Provide the (X, Y) coordinate of the cell's center where the given text is located.  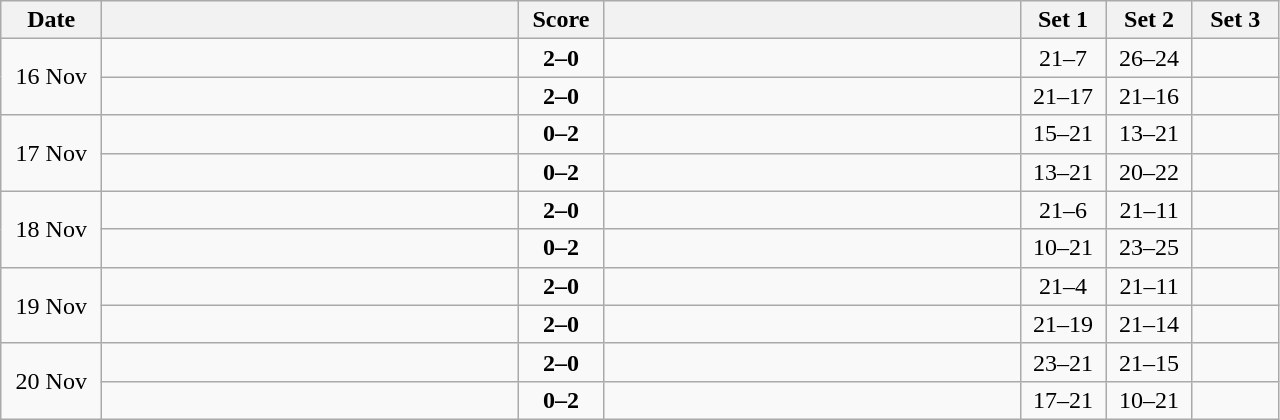
21–14 (1149, 324)
20 Nov (52, 381)
26–24 (1149, 58)
17 Nov (52, 153)
21–7 (1063, 58)
21–16 (1149, 96)
Set 2 (1149, 20)
15–21 (1063, 134)
21–15 (1149, 362)
20–22 (1149, 172)
21–17 (1063, 96)
21–4 (1063, 286)
23–21 (1063, 362)
21–6 (1063, 210)
16 Nov (52, 77)
Set 3 (1235, 20)
21–19 (1063, 324)
Score (561, 20)
19 Nov (52, 305)
18 Nov (52, 229)
Date (52, 20)
17–21 (1063, 400)
23–25 (1149, 248)
Set 1 (1063, 20)
